Find where the given text appears and provide that cell's center as [x, y] coordinate. 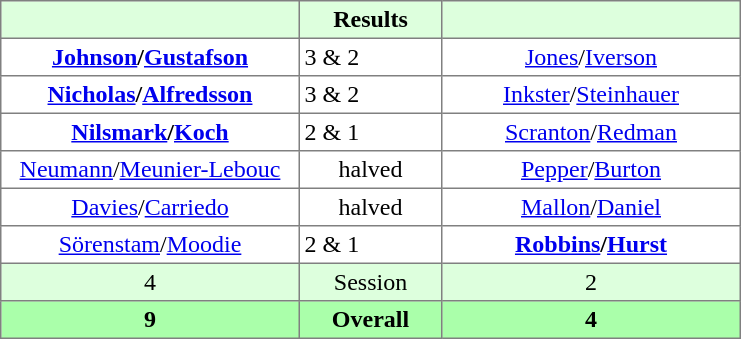
Session [370, 282]
Results [370, 20]
Inkster/Steinhauer [591, 95]
Neumann/Meunier-Lebouc [150, 170]
2 [591, 282]
Nicholas/Alfredsson [150, 95]
Davies/Carriedo [150, 207]
Nilsmark/Koch [150, 132]
Johnson/Gustafson [150, 57]
9 [150, 320]
Scranton/Redman [591, 132]
Overall [370, 320]
Robbins/Hurst [591, 245]
Sörenstam/Moodie [150, 245]
Pepper/Burton [591, 170]
Jones/Iverson [591, 57]
Mallon/Daniel [591, 207]
